Determine the [x, y] coordinate at the center of the cell enclosing the given text.  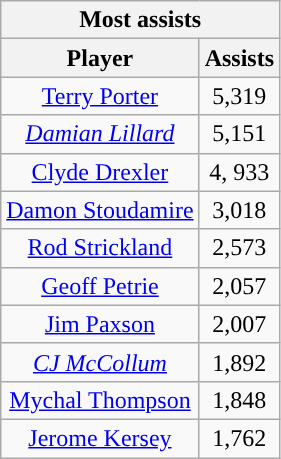
2,007 [239, 324]
1,892 [239, 362]
Clyde Drexler [100, 172]
1,762 [239, 438]
Damian Lillard [100, 134]
2,573 [239, 248]
Most assists [140, 20]
Assists [239, 58]
Rod Strickland [100, 248]
5,319 [239, 96]
2,057 [239, 286]
1,848 [239, 400]
Mychal Thompson [100, 400]
CJ McCollum [100, 362]
4, 933 [239, 172]
Geoff Petrie [100, 286]
5,151 [239, 134]
Jerome Kersey [100, 438]
Damon Stoudamire [100, 210]
3,018 [239, 210]
Player [100, 58]
Terry Porter [100, 96]
Jim Paxson [100, 324]
